Search for the cell housing the specified text and yield its (x, y) center coordinate. 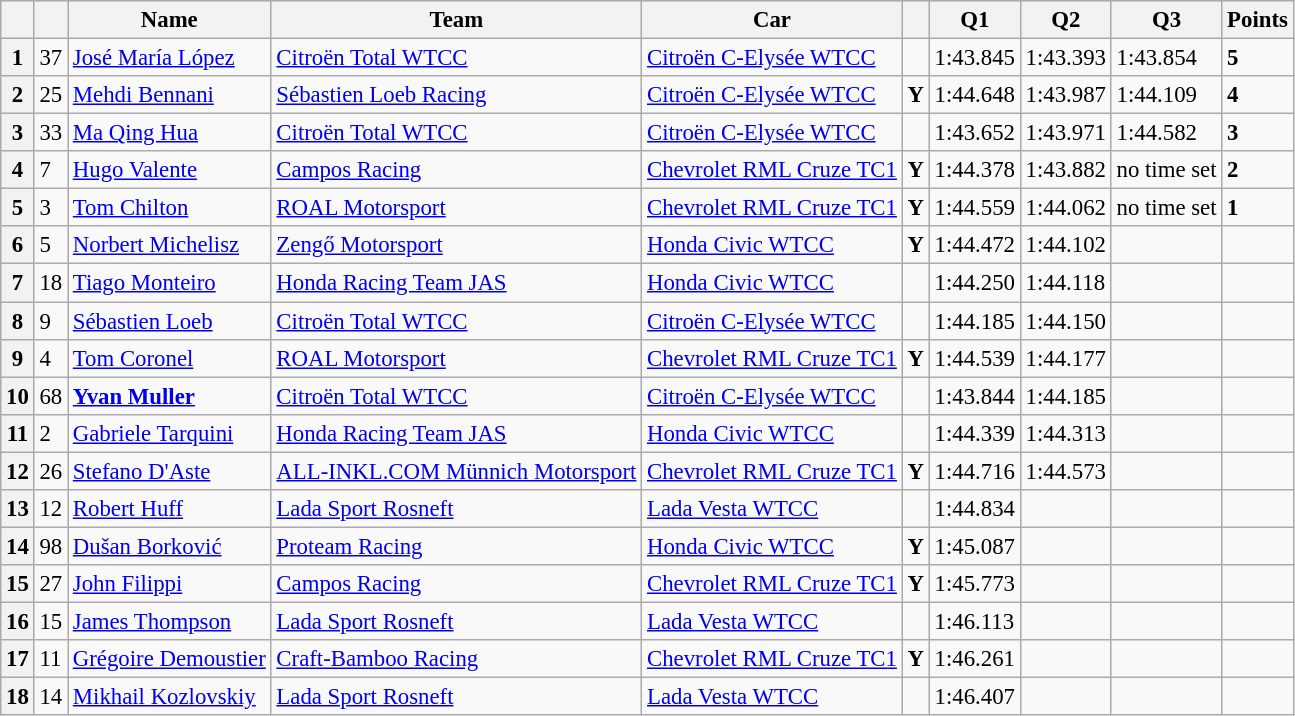
John Filippi (170, 584)
1:43.845 (974, 58)
Yvan Muller (170, 396)
10 (18, 396)
Gabriele Tarquini (170, 433)
1:44.102 (1066, 245)
1:44.118 (1066, 283)
1:43.971 (1066, 133)
1:44.062 (1066, 208)
26 (50, 471)
16 (18, 621)
Name (170, 20)
1:44.582 (1166, 133)
33 (50, 133)
37 (50, 58)
Sébastien Loeb Racing (456, 95)
27 (50, 584)
1:44.716 (974, 471)
25 (50, 95)
Q2 (1066, 20)
Proteam Racing (456, 546)
1:44.648 (974, 95)
Team (456, 20)
1:43.882 (1066, 170)
Grégoire Demoustier (170, 659)
1:44.109 (1166, 95)
Zengő Motorsport (456, 245)
1:44.378 (974, 170)
1:44.313 (1066, 433)
1:43.652 (974, 133)
1:43.393 (1066, 58)
José María López (170, 58)
1:46.113 (974, 621)
Points (1258, 20)
Tom Coronel (170, 358)
13 (18, 509)
Car (772, 20)
Dušan Borković (170, 546)
1:46.261 (974, 659)
Ma Qing Hua (170, 133)
1:44.472 (974, 245)
1:46.407 (974, 697)
1:43.844 (974, 396)
1:44.250 (974, 283)
1:44.539 (974, 358)
Tom Chilton (170, 208)
1:44.834 (974, 509)
1:43.987 (1066, 95)
James Thompson (170, 621)
8 (18, 321)
ALL-INKL.COM Münnich Motorsport (456, 471)
1:44.177 (1066, 358)
17 (18, 659)
Sébastien Loeb (170, 321)
Stefano D'Aste (170, 471)
1:44.150 (1066, 321)
98 (50, 546)
Tiago Monteiro (170, 283)
1:45.773 (974, 584)
1:44.559 (974, 208)
1:44.339 (974, 433)
1:45.087 (974, 546)
Hugo Valente (170, 170)
Q1 (974, 20)
1:43.854 (1166, 58)
Norbert Michelisz (170, 245)
Craft-Bamboo Racing (456, 659)
1:44.573 (1066, 471)
68 (50, 396)
Mikhail Kozlovskiy (170, 697)
Mehdi Bennani (170, 95)
Robert Huff (170, 509)
Q3 (1166, 20)
6 (18, 245)
